Extract the (x, y) coordinate from the center of the cell holding the provided text.  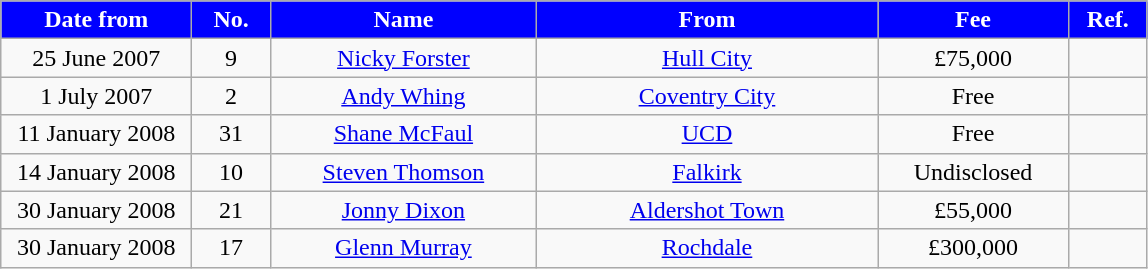
Aldershot Town (706, 210)
17 (232, 248)
Ref. (1108, 20)
1 July 2007 (96, 96)
Glenn Murray (403, 248)
No. (232, 20)
From (706, 20)
£300,000 (974, 248)
10 (232, 172)
Falkirk (706, 172)
Undisclosed (974, 172)
25 June 2007 (96, 58)
31 (232, 134)
£75,000 (974, 58)
11 January 2008 (96, 134)
14 January 2008 (96, 172)
UCD (706, 134)
9 (232, 58)
Andy Whing (403, 96)
Jonny Dixon (403, 210)
Date from (96, 20)
£55,000 (974, 210)
Hull City (706, 58)
Coventry City (706, 96)
Shane McFaul (403, 134)
21 (232, 210)
Fee (974, 20)
Steven Thomson (403, 172)
Nicky Forster (403, 58)
2 (232, 96)
Name (403, 20)
Rochdale (706, 248)
